Find where the given text appears and provide that cell's center as [x, y] coordinate. 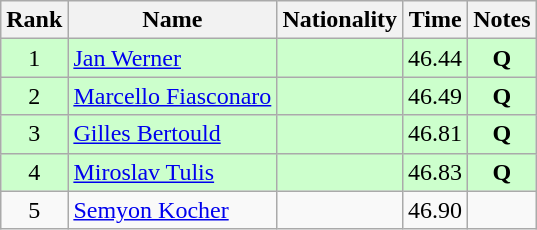
Miroslav Tulis [172, 172]
3 [34, 134]
46.49 [436, 96]
2 [34, 96]
Jan Werner [172, 58]
Time [436, 20]
Rank [34, 20]
Nationality [340, 20]
46.81 [436, 134]
46.83 [436, 172]
Gilles Bertould [172, 134]
4 [34, 172]
Name [172, 20]
Marcello Fiasconaro [172, 96]
5 [34, 210]
Semyon Kocher [172, 210]
Notes [502, 20]
1 [34, 58]
46.44 [436, 58]
46.90 [436, 210]
